From the cell containing the given text, extract its center point as [x, y] coordinate. 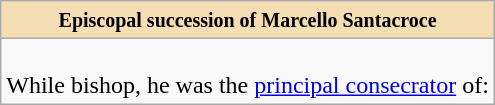
Episcopal succession of Marcello Santacroce [248, 20]
While bishop, he was the principal consecrator of: [248, 72]
